Pinpoint the cell where the given text exists, returning its (x, y) midpoint coordinate. 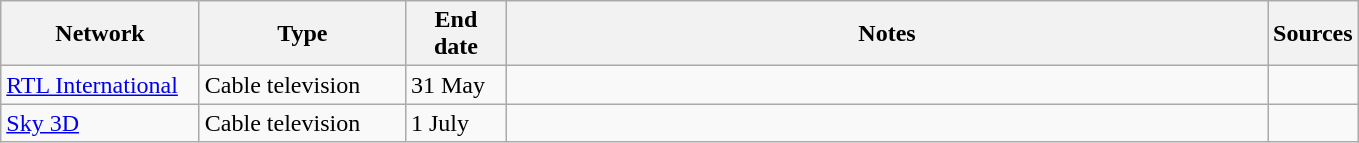
RTL International (100, 85)
1 July (456, 123)
End date (456, 34)
Sources (1314, 34)
Sky 3D (100, 123)
Notes (886, 34)
Type (302, 34)
Network (100, 34)
31 May (456, 85)
